Scan for the cell matching the given text and deliver its [x, y] coordinate at center. 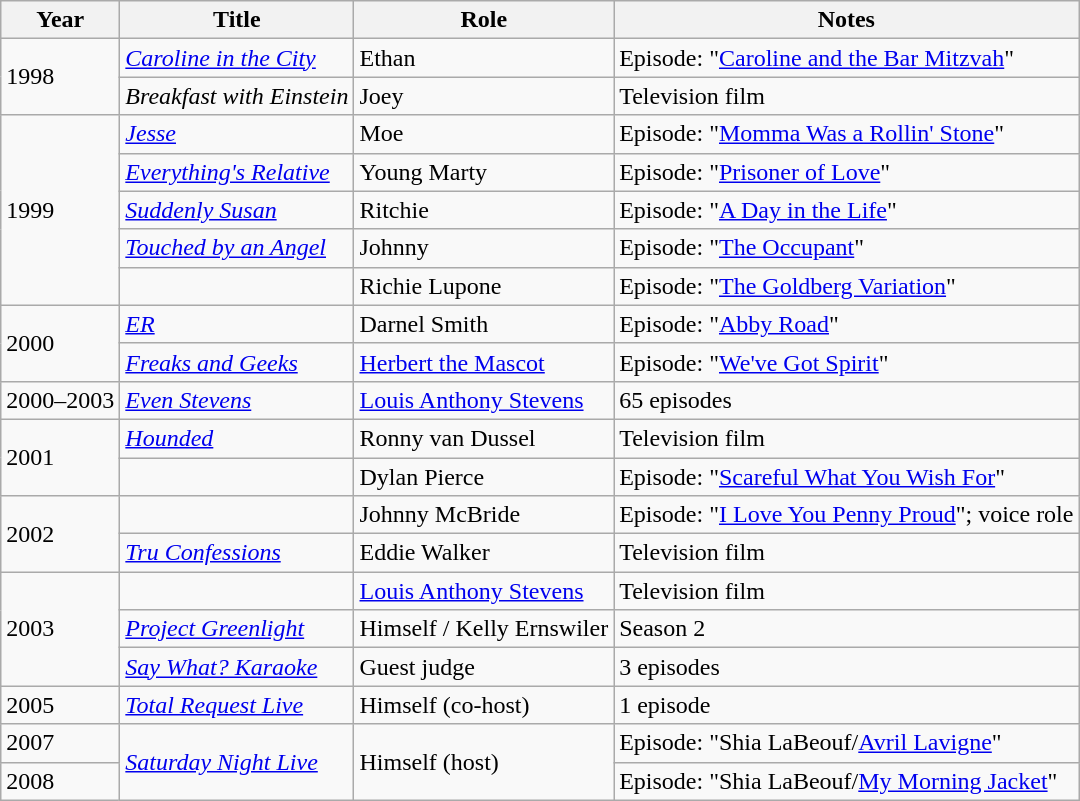
2002 [60, 534]
3 episodes [846, 667]
Joey [484, 96]
Even Stevens [237, 400]
Johnny [484, 248]
Herbert the Mascot [484, 362]
Dylan Pierce [484, 477]
Touched by an Angel [237, 248]
Episode: "Scareful What You Wish For" [846, 477]
Himself / Kelly Ernswiler [484, 629]
Caroline in the City [237, 58]
Say What? Karaoke [237, 667]
Himself (co-host) [484, 705]
Episode: "Prisoner of Love" [846, 172]
2007 [60, 743]
Role [484, 20]
2003 [60, 629]
Episode: "Abby Road" [846, 324]
Breakfast with Einstein [237, 96]
2001 [60, 457]
Moe [484, 134]
Episode: "A Day in the Life" [846, 210]
2005 [60, 705]
Ronny van Dussel [484, 438]
Guest judge [484, 667]
Saturday Night Live [237, 762]
1999 [60, 210]
Tru Confessions [237, 553]
Project Greenlight [237, 629]
Hounded [237, 438]
Episode: "The Occupant" [846, 248]
Himself (host) [484, 762]
Total Request Live [237, 705]
Everything's Relative [237, 172]
ER [237, 324]
Episode: "I Love You Penny Proud"; voice role [846, 515]
Episode: "Shia LaBeouf/Avril Lavigne" [846, 743]
Richie Lupone [484, 286]
Episode: "Caroline and the Bar Mitzvah" [846, 58]
2000 [60, 343]
Episode: "We've Got Spirit" [846, 362]
Darnel Smith [484, 324]
2000–2003 [60, 400]
1998 [60, 77]
Episode: "Momma Was a Rollin' Stone" [846, 134]
Jesse [237, 134]
1 episode [846, 705]
65 episodes [846, 400]
Eddie Walker [484, 553]
Episode: "The Goldberg Variation" [846, 286]
Notes [846, 20]
Title [237, 20]
Ritchie [484, 210]
Johnny McBride [484, 515]
2008 [60, 781]
Episode: "Shia LaBeouf/My Morning Jacket" [846, 781]
Season 2 [846, 629]
Freaks and Geeks [237, 362]
Ethan [484, 58]
Suddenly Susan [237, 210]
Young Marty [484, 172]
Year [60, 20]
